Identify which cell holds the provided text, then report its [x, y] central coordinate. 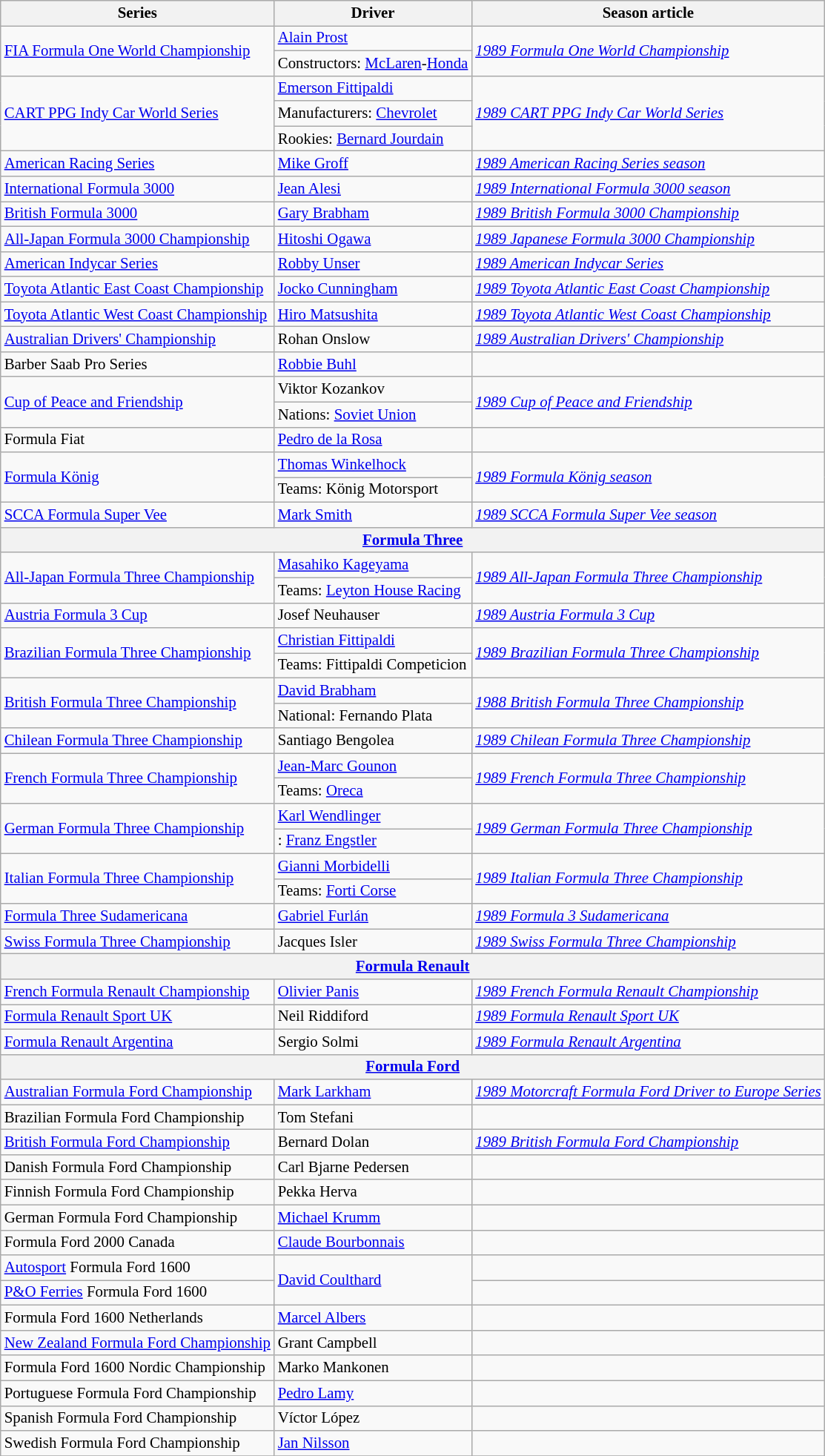
1989 Formula 3 Sudamericana [648, 916]
Teams: Forti Corse [374, 891]
British Formula Three Championship [138, 703]
1989 CART PPG Indy Car World Series [648, 113]
Jean-Marc Gounon [374, 766]
Grant Campbell [374, 1343]
Constructors: McLaren-Honda [374, 63]
German Formula Ford Championship [138, 1217]
1989 Formula König season [648, 477]
British Formula Ford Championship [138, 1142]
Teams: Oreca [374, 791]
All-Japan Formula 3000 Championship [138, 239]
Viktor Kozankov [374, 389]
1989 Motorcraft Formula Ford Driver to Europe Series [648, 1092]
Karl Wendlinger [374, 816]
Driver [374, 13]
1989 All-Japan Formula Three Championship [648, 578]
Formula König [138, 477]
Christian Fittipaldi [374, 641]
Season article [648, 13]
1989 British Formula 3000 Championship [648, 214]
Masahiko Kageyama [374, 565]
Italian Formula Three Championship [138, 878]
Emerson Fittipaldi [374, 88]
Brazilian Formula Ford Championship [138, 1117]
David Brabham [374, 690]
Formula Ford 2000 Canada [138, 1242]
1989 Formula One World Championship [648, 50]
1989 Chilean Formula Three Championship [648, 741]
Rookies: Bernard Jourdain [374, 139]
Thomas Winkelhock [374, 465]
Alain Prost [374, 38]
Cup of Peace and Friendship [138, 402]
: Franz Engstler [374, 841]
Barber Saab Pro Series [138, 364]
Finnish Formula Ford Championship [138, 1192]
Pekka Herva [374, 1192]
Robby Unser [374, 264]
Brazilian Formula Three Championship [138, 653]
French Formula Three Championship [138, 778]
French Formula Renault Championship [138, 992]
Manufacturers: Chevrolet [374, 113]
Teams: Fittipaldi Competicion [374, 666]
Nations: Soviet Union [374, 414]
Formula Ford [413, 1067]
Michael Krumm [374, 1217]
Toyota Atlantic West Coast Championship [138, 314]
Austria Formula 3 Cup [138, 615]
Gary Brabham [374, 214]
Bernard Dolan [374, 1142]
Jan Nilsson [374, 1443]
1989 American Racing Series season [648, 164]
Marcel Albers [374, 1318]
1989 Cup of Peace and Friendship [648, 402]
Neil Riddiford [374, 1016]
Formula Three Sudamericana [138, 916]
1989 French Formula Three Championship [648, 778]
1989 Swiss Formula Three Championship [648, 942]
Formula Ford 1600 Nordic Championship [138, 1368]
Swedish Formula Ford Championship [138, 1443]
Jocko Cunningham [374, 289]
Toyota Atlantic East Coast Championship [138, 289]
Marko Mankonen [374, 1368]
Teams: König Motorsport [374, 490]
All-Japan Formula Three Championship [138, 578]
Series [138, 13]
1988 British Formula Three Championship [648, 703]
Mike Groff [374, 164]
1989 British Formula Ford Championship [648, 1142]
Gabriel Furlán [374, 916]
Formula Renault [413, 967]
1989 German Formula Three Championship [648, 829]
David Coulthard [374, 1280]
Formula Fiat [138, 440]
Autosport Formula Ford 1600 [138, 1268]
Santiago Bengolea [374, 741]
Jacques Isler [374, 942]
Claude Bourbonnais [374, 1242]
1989 French Formula Renault Championship [648, 992]
Carl Bjarne Pedersen [374, 1167]
Australian Formula Ford Championship [138, 1092]
Mark Smith [374, 515]
Víctor López [374, 1418]
1989 Formula Renault Argentina [648, 1042]
Olivier Panis [374, 992]
New Zealand Formula Ford Championship [138, 1343]
1989 Austria Formula 3 Cup [648, 615]
FIA Formula One World Championship [138, 50]
Tom Stefani [374, 1117]
Pedro Lamy [374, 1393]
Teams: Leyton House Racing [374, 590]
1989 Formula Renault Sport UK [648, 1016]
American Indycar Series [138, 264]
Jean Alesi [374, 189]
P&O Ferries Formula Ford 1600 [138, 1293]
1989 Italian Formula Three Championship [648, 878]
Josef Neuhauser [374, 615]
German Formula Three Championship [138, 829]
Chilean Formula Three Championship [138, 741]
Danish Formula Ford Championship [138, 1167]
1989 Japanese Formula 3000 Championship [648, 239]
Portuguese Formula Ford Championship [138, 1393]
Mark Larkham [374, 1092]
British Formula 3000 [138, 214]
Gianni Morbidelli [374, 866]
1989 American Indycar Series [648, 264]
Formula Renault Sport UK [138, 1016]
Spanish Formula Ford Championship [138, 1418]
1989 Toyota Atlantic West Coast Championship [648, 314]
Formula Ford 1600 Netherlands [138, 1318]
Rohan Onslow [374, 340]
1989 International Formula 3000 season [648, 189]
CART PPG Indy Car World Series [138, 113]
1989 Brazilian Formula Three Championship [648, 653]
Formula Renault Argentina [138, 1042]
1989 SCCA Formula Super Vee season [648, 515]
Pedro de la Rosa [374, 440]
Sergio Solmi [374, 1042]
Formula Three [413, 540]
SCCA Formula Super Vee [138, 515]
Hiro Matsushita [374, 314]
National: Fernando Plata [374, 715]
International Formula 3000 [138, 189]
1989 Toyota Atlantic East Coast Championship [648, 289]
American Racing Series [138, 164]
1989 Australian Drivers' Championship [648, 340]
Swiss Formula Three Championship [138, 942]
Robbie Buhl [374, 364]
Hitoshi Ogawa [374, 239]
Australian Drivers' Championship [138, 340]
